Return the (X, Y) coordinate for the center point of the cell that contains the specified text.  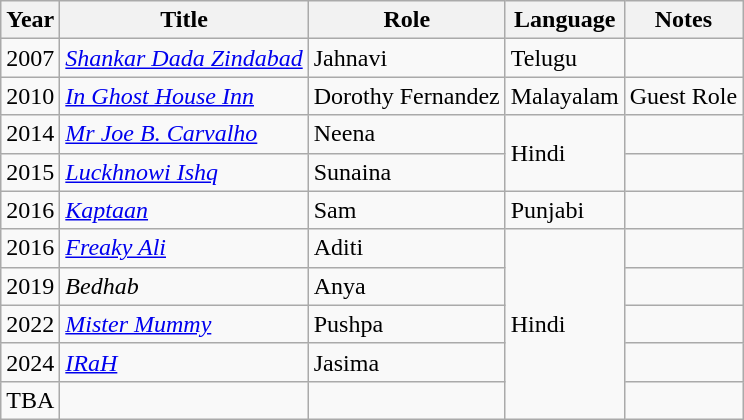
2024 (30, 362)
Year (30, 20)
Punjabi (564, 210)
2010 (30, 96)
Telugu (564, 58)
2007 (30, 58)
Malayalam (564, 96)
Mister Mummy (184, 324)
Jasima (406, 362)
IRaH (184, 362)
Dorothy Fernandez (406, 96)
2015 (30, 172)
2022 (30, 324)
Bedhab (184, 286)
Aditi (406, 248)
TBA (30, 400)
Jahnavi (406, 58)
Neena (406, 134)
Guest Role (683, 96)
Shankar Dada Zindabad (184, 58)
Language (564, 20)
Title (184, 20)
Pushpa (406, 324)
Mr Joe B. Carvalho (184, 134)
Role (406, 20)
2019 (30, 286)
In Ghost House Inn (184, 96)
Sam (406, 210)
2014 (30, 134)
Anya (406, 286)
Sunaina (406, 172)
Notes (683, 20)
Luckhnowi Ishq (184, 172)
Freaky Ali (184, 248)
Kaptaan (184, 210)
